Output the [X, Y] coordinate of the center of the cell containing the given text.  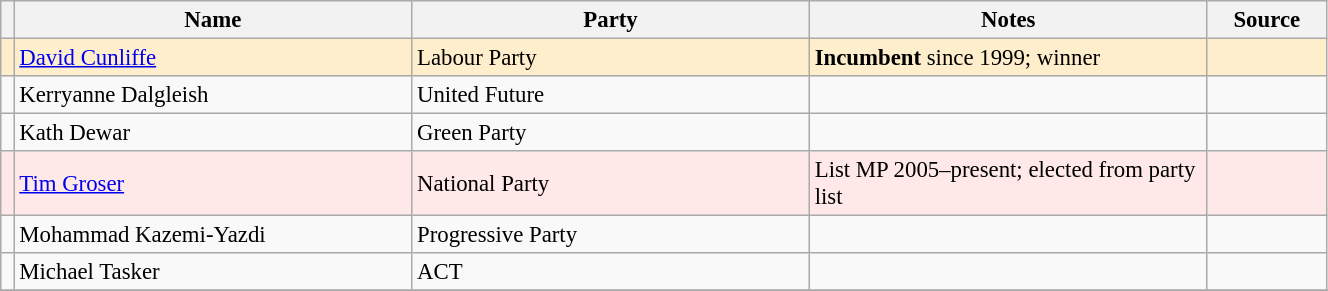
Kath Dewar [213, 133]
Labour Party [611, 58]
Green Party [611, 133]
List MP 2005–present; elected from party list [1008, 184]
Mohammad Kazemi-Yazdi [213, 235]
Source [1266, 20]
Kerryanne Dalgleish [213, 95]
United Future [611, 95]
National Party [611, 184]
Progressive Party [611, 235]
Notes [1008, 20]
David Cunliffe [213, 58]
Name [213, 20]
Party [611, 20]
Incumbent since 1999; winner [1008, 58]
Tim Groser [213, 184]
